Pinpoint the cell where the given text exists, returning its (X, Y) midpoint coordinate. 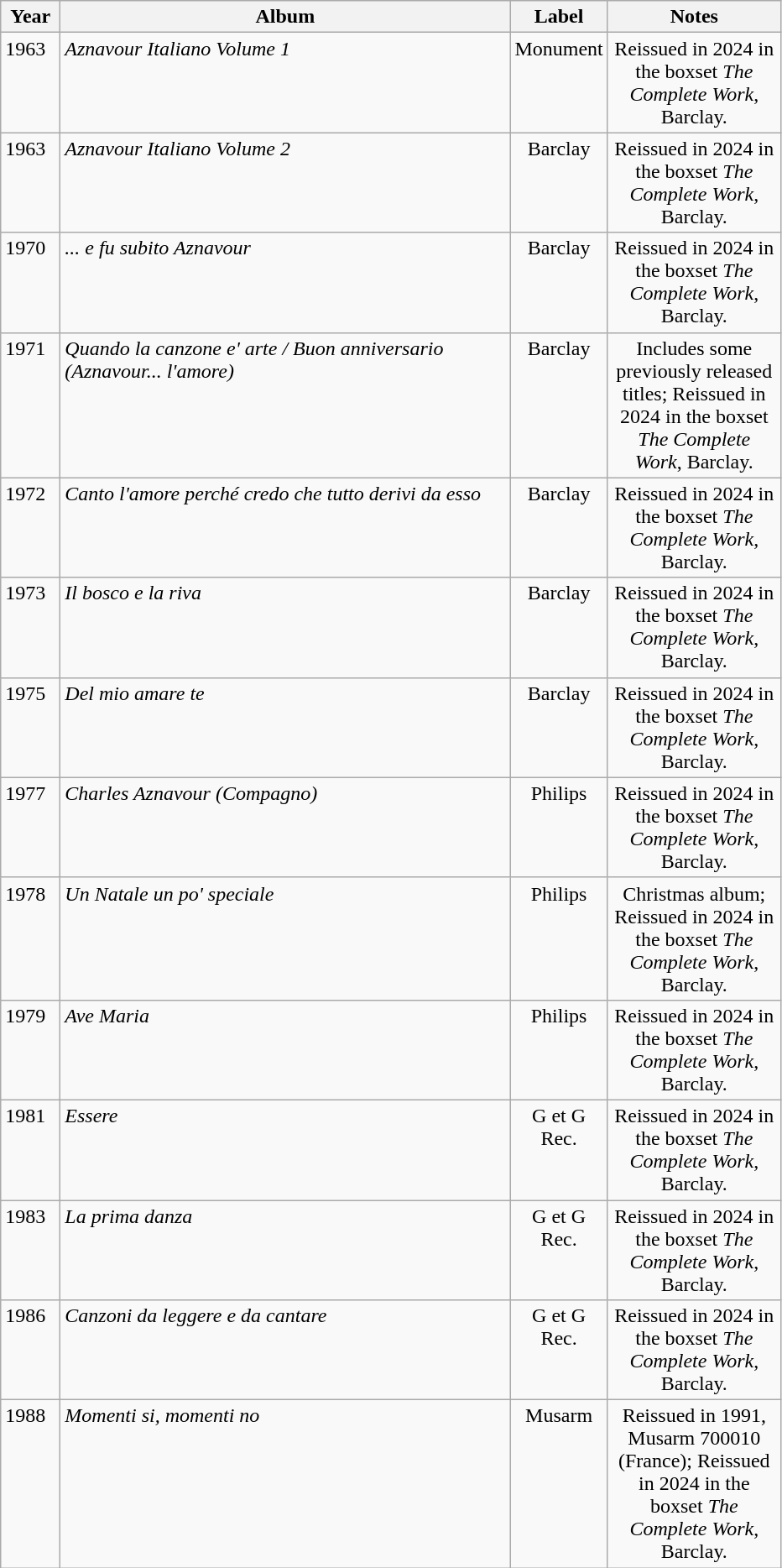
La prima danza (285, 1251)
Musarm (559, 1484)
1981 (30, 1150)
Reissued in 1991, Musarm 700010 (France); Reissued in 2024 in the boxset The Complete Work, Barclay. (694, 1484)
Album (285, 17)
Notes (694, 17)
Momenti si, momenti no (285, 1484)
Year (30, 17)
... e fu subito Aznavour (285, 282)
Includes some previously released titles; Reissued in 2024 in the boxset The Complete Work, Barclay. (694, 405)
Aznavour Italiano Volume 1 (285, 82)
1970 (30, 282)
1973 (30, 628)
Il bosco e la riva (285, 628)
Ave Maria (285, 1049)
1971 (30, 405)
Canzoni da leggere e da cantare (285, 1350)
Quando la canzone e' arte / Buon anniversario (Aznavour... l'amore) (285, 405)
Christmas album; Reissued in 2024 in the boxset The Complete Work, Barclay. (694, 938)
1972 (30, 527)
Label (559, 17)
Canto l'amore perché credo che tutto derivi da esso (285, 527)
1977 (30, 828)
1988 (30, 1484)
1979 (30, 1049)
1975 (30, 727)
Del mio amare te (285, 727)
Essere (285, 1150)
Monument (559, 82)
Un Natale un po' speciale (285, 938)
1978 (30, 938)
Charles Aznavour (Compagno) (285, 828)
Aznavour Italiano Volume 2 (285, 183)
1983 (30, 1251)
1986 (30, 1350)
